Pinpoint the cell where the given text exists, returning its [x, y] midpoint coordinate. 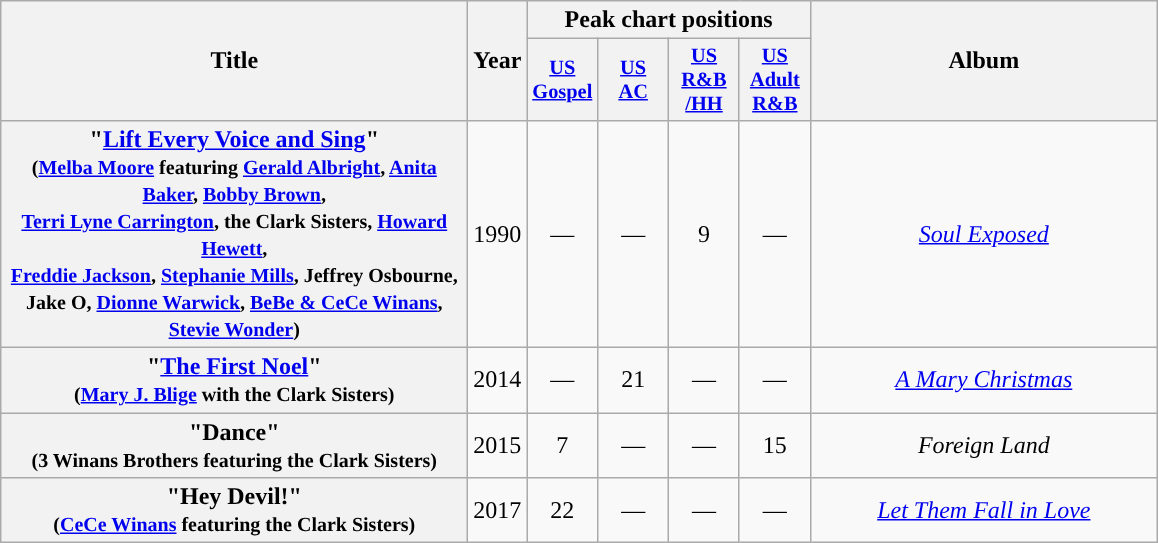
"The First Noel"(Mary J. Blige with the Clark Sisters) [234, 380]
2015 [498, 446]
7 [562, 446]
Let Them Fall in Love [984, 510]
Foreign Land [984, 446]
9 [704, 234]
2017 [498, 510]
Year [498, 61]
Peak chart positions [668, 20]
22 [562, 510]
A Mary Christmas [984, 380]
USGospel [562, 80]
"Hey Devil!"(CeCe Winans featuring the Clark Sisters) [234, 510]
"Dance"(3 Winans Brothers featuring the Clark Sisters) [234, 446]
2014 [498, 380]
USR&B/HH [704, 80]
15 [774, 446]
USAdultR&B [774, 80]
USAC [634, 80]
1990 [498, 234]
21 [634, 380]
Title [234, 61]
Album [984, 61]
Soul Exposed [984, 234]
